Provide the (x, y) coordinate of the cell's center where the given text is located.  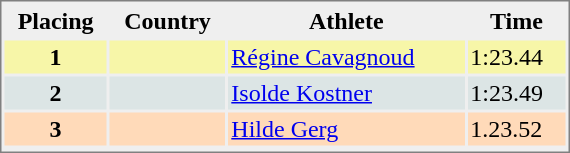
1:23.44 (516, 56)
Régine Cavagnoud (346, 56)
Isolde Kostner (346, 92)
Country (168, 20)
1:23.49 (516, 92)
1 (55, 56)
Placing (55, 20)
Hilde Gerg (346, 128)
3 (55, 128)
2 (55, 92)
Time (516, 20)
Athlete (346, 20)
1.23.52 (516, 128)
